Pinpoint the cell where the given text exists, returning its [X, Y] midpoint coordinate. 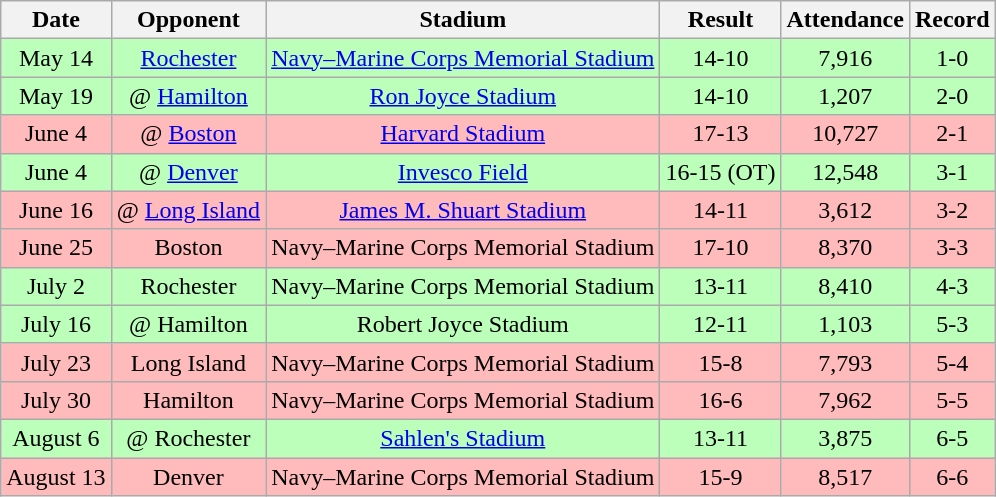
Ron Joyce Stadium [463, 96]
1,207 [845, 96]
14-11 [720, 210]
Stadium [463, 20]
10,727 [845, 134]
Record [952, 20]
1-0 [952, 58]
Boston [188, 248]
6-6 [952, 477]
7,793 [845, 362]
3,875 [845, 438]
August 6 [56, 438]
8,410 [845, 286]
6-5 [952, 438]
Attendance [845, 20]
3-1 [952, 172]
16-6 [720, 400]
July 2 [56, 286]
Date [56, 20]
May 14 [56, 58]
Sahlen's Stadium [463, 438]
8,370 [845, 248]
Harvard Stadium [463, 134]
12,548 [845, 172]
Hamilton [188, 400]
4-3 [952, 286]
15-8 [720, 362]
15-9 [720, 477]
James M. Shuart Stadium [463, 210]
Robert Joyce Stadium [463, 324]
@ Long Island [188, 210]
June 25 [56, 248]
June 16 [56, 210]
@ Rochester [188, 438]
Invesco Field [463, 172]
July 23 [56, 362]
July 16 [56, 324]
Denver [188, 477]
3-2 [952, 210]
Result [720, 20]
12-11 [720, 324]
May 19 [56, 96]
3-3 [952, 248]
17-10 [720, 248]
August 13 [56, 477]
Opponent [188, 20]
8,517 [845, 477]
July 30 [56, 400]
17-13 [720, 134]
@ Boston [188, 134]
5-4 [952, 362]
3,612 [845, 210]
5-5 [952, 400]
2-1 [952, 134]
1,103 [845, 324]
Long Island [188, 362]
2-0 [952, 96]
7,962 [845, 400]
16-15 (OT) [720, 172]
@ Denver [188, 172]
5-3 [952, 324]
7,916 [845, 58]
